Detect which cell encompasses the target text, then output its [X, Y] center coordinate. 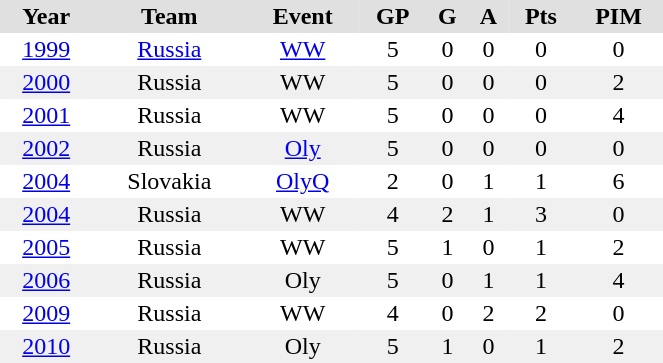
2000 [46, 82]
2002 [46, 148]
OlyQ [302, 182]
2006 [46, 280]
PIM [618, 16]
A [489, 16]
Pts [540, 16]
2009 [46, 314]
Event [302, 16]
6 [618, 182]
Year [46, 16]
1999 [46, 50]
GP [392, 16]
2001 [46, 116]
2005 [46, 248]
3 [540, 214]
2010 [46, 346]
G [447, 16]
Team [169, 16]
Slovakia [169, 182]
